Provide the (X, Y) coordinate of the cell's center where the given text is located.  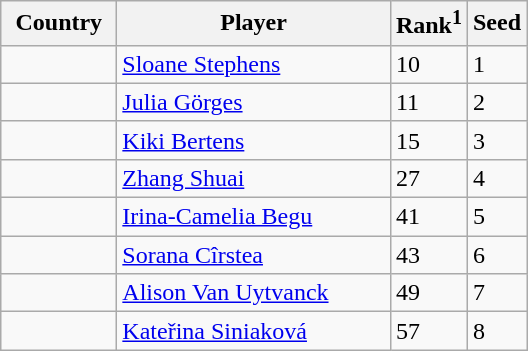
Kateřina Siniaková (254, 331)
7 (496, 293)
8 (496, 331)
Alison Van Uytvanck (254, 293)
Sloane Stephens (254, 64)
3 (496, 140)
Kiki Bertens (254, 140)
15 (428, 140)
Irina-Camelia Begu (254, 217)
Julia Görges (254, 102)
Zhang Shuai (254, 178)
49 (428, 293)
6 (496, 255)
1 (496, 64)
Player (254, 24)
Country (59, 24)
41 (428, 217)
Rank1 (428, 24)
2 (496, 102)
Sorana Cîrstea (254, 255)
57 (428, 331)
5 (496, 217)
27 (428, 178)
Seed (496, 24)
4 (496, 178)
10 (428, 64)
43 (428, 255)
11 (428, 102)
